Scan for the cell matching the given text and deliver its (X, Y) coordinate at center. 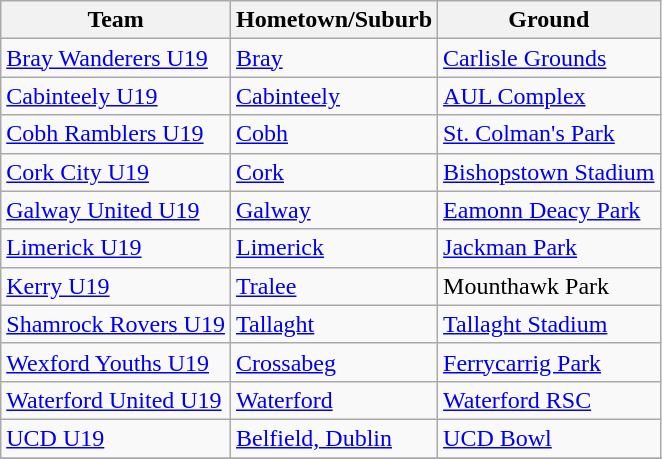
Shamrock Rovers U19 (116, 324)
Hometown/Suburb (334, 20)
UCD U19 (116, 438)
Jackman Park (549, 248)
Carlisle Grounds (549, 58)
AUL Complex (549, 96)
Waterford United U19 (116, 400)
Ground (549, 20)
Cobh (334, 134)
Waterford RSC (549, 400)
UCD Bowl (549, 438)
Mounthawk Park (549, 286)
Galway United U19 (116, 210)
Bray (334, 58)
Crossabeg (334, 362)
Cabinteely U19 (116, 96)
Kerry U19 (116, 286)
Limerick (334, 248)
Tallaght Stadium (549, 324)
Belfield, Dublin (334, 438)
Eamonn Deacy Park (549, 210)
Bishopstown Stadium (549, 172)
Galway (334, 210)
St. Colman's Park (549, 134)
Cork (334, 172)
Tralee (334, 286)
Tallaght (334, 324)
Ferrycarrig Park (549, 362)
Waterford (334, 400)
Cork City U19 (116, 172)
Limerick U19 (116, 248)
Cabinteely (334, 96)
Cobh Ramblers U19 (116, 134)
Team (116, 20)
Bray Wanderers U19 (116, 58)
Wexford Youths U19 (116, 362)
